Detect which cell encompasses the target text, then output its [x, y] center coordinate. 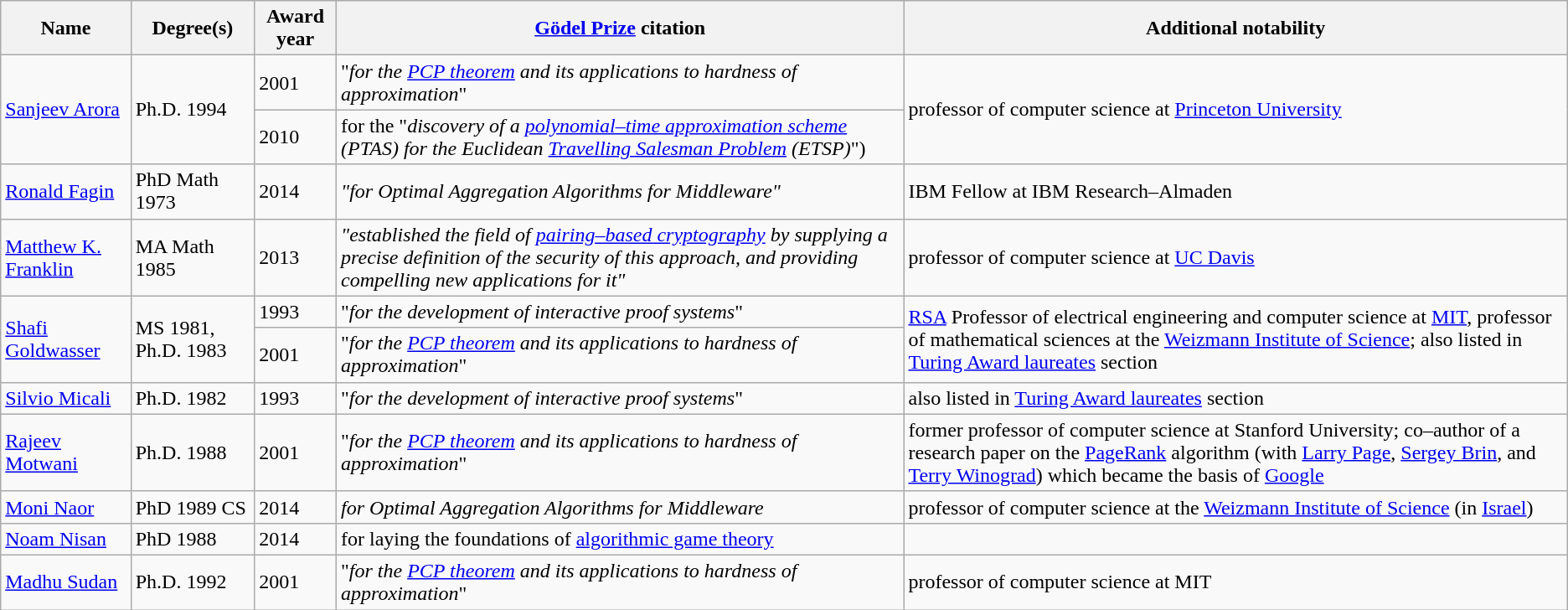
Sanjeev Arora [65, 110]
Rajeev Motwani [65, 452]
professor of computer science at the Weizmann Institute of Science (in Israel) [1235, 507]
for laying the foundations of algorithmic game theory [620, 539]
2013 [296, 257]
professor of computer science at Princeton University [1235, 110]
Name [65, 28]
Ph.D. 1992 [193, 582]
PhD 1989 CS [193, 507]
for Optimal Aggregation Algorithms for Middleware [620, 507]
professor of computer science at MIT [1235, 582]
Gödel Prize citation [620, 28]
Ph.D. 1982 [193, 398]
Ph.D. 1994 [193, 110]
for the "discovery of a polynomial–time approximation scheme (PTAS) for the Euclidean Travelling Salesman Problem (ETSP)") [620, 137]
"for Optimal Aggregation Algorithms for Middleware" [620, 191]
also listed in Turing Award laureates section [1235, 398]
Madhu Sudan [65, 582]
Degree(s) [193, 28]
Award year [296, 28]
professor of computer science at UC Davis [1235, 257]
PhD 1988 [193, 539]
Additional notability [1235, 28]
2010 [296, 137]
Noam Nisan [65, 539]
MA Math 1985 [193, 257]
Silvio Micali [65, 398]
Ronald Fagin [65, 191]
IBM Fellow at IBM Research–Almaden [1235, 191]
Moni Naor [65, 507]
Matthew K. Franklin [65, 257]
Shafi Goldwasser [65, 339]
PhD Math 1973 [193, 191]
MS 1981, Ph.D. 1983 [193, 339]
Ph.D. 1988 [193, 452]
